Find where the given text appears and provide that cell's center as [x, y] coordinate. 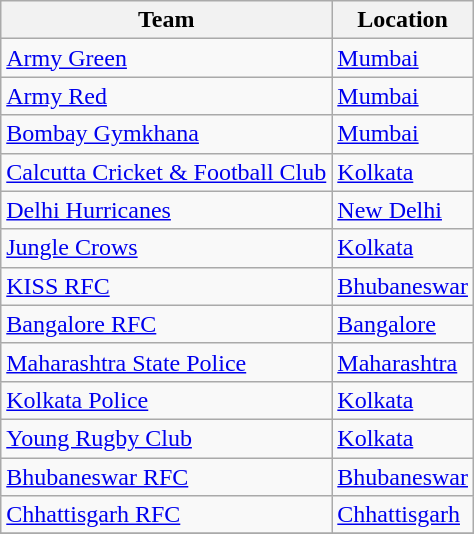
Army Red [166, 96]
Bangalore [403, 324]
Jungle Crows [166, 248]
Bhubaneswar RFC [166, 477]
Team [166, 20]
Chhattisgarh [403, 515]
Kolkata Police [166, 400]
Bombay Gymkhana [166, 134]
Army Green [166, 58]
Maharashtra State Police [166, 362]
Bangalore RFC [166, 324]
Chhattisgarh RFC [166, 515]
Young Rugby Club [166, 438]
KISS RFC [166, 286]
Calcutta Cricket & Football Club [166, 172]
Maharashtra [403, 362]
New Delhi [403, 210]
Delhi Hurricanes [166, 210]
Location [403, 20]
